Capture the cell that displays the provided text and extract its (X, Y) central coordinate. 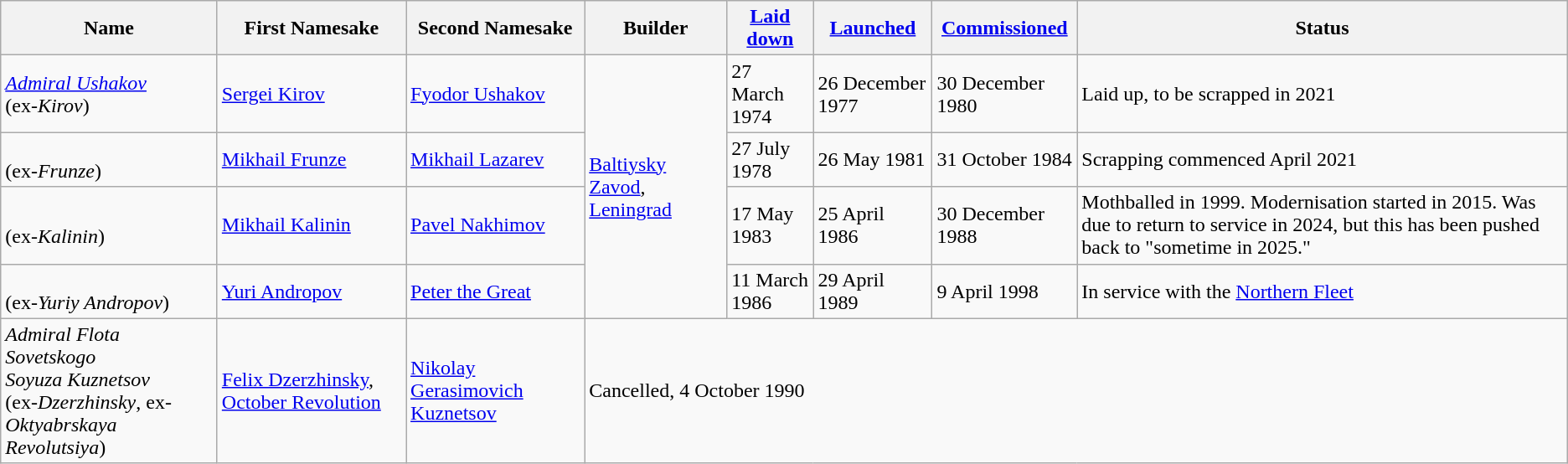
Cancelled, 4 October 1990 (1075, 390)
25 April 1986 (873, 225)
Builder (656, 28)
(ex-Kalinin) (109, 225)
Fyodor Ushakov (496, 94)
Baltiysky Zavod, Leningrad (656, 187)
Commissioned (1005, 28)
27 March 1974 (771, 94)
11 March 1986 (771, 291)
(ex-Yuriy Andropov) (109, 291)
27 July 1978 (771, 159)
In service with the Northern Fleet (1322, 291)
Launched (873, 28)
(ex-Frunze) (109, 159)
First Namesake (312, 28)
Felix Dzerzhinsky, October Revolution (312, 390)
Laid up, to be scrapped in 2021 (1322, 94)
Mikhail Kalinin (312, 225)
17 May 1983 (771, 225)
Scrapping commenced April 2021 (1322, 159)
30 December 1988 (1005, 225)
31 October 1984 (1005, 159)
Status (1322, 28)
29 April 1989 (873, 291)
Mikhail Frunze (312, 159)
9 April 1998 (1005, 291)
30 December 1980 (1005, 94)
Yuri Andropov (312, 291)
Peter the Great (496, 291)
26 May 1981 (873, 159)
26 December 1977 (873, 94)
Second Namesake (496, 28)
Admiral Flota SovetskogoSoyuza Kuznetsov(ex-Dzerzhinsky, ex-Oktyabrskaya Revolutsiya) (109, 390)
Nikolay Gerasimovich Kuznetsov (496, 390)
Pavel Nakhimov (496, 225)
Admiral Ushakov(ex-Kirov) (109, 94)
Laid down (771, 28)
Mothballed in 1999. Modernisation started in 2015. Was due to return to service in 2024, but this has been pushed back to "sometime in 2025." (1322, 225)
Mikhail Lazarev (496, 159)
Sergei Kirov (312, 94)
Name (109, 28)
